Pinpoint the cell where the given text exists, returning its [X, Y] midpoint coordinate. 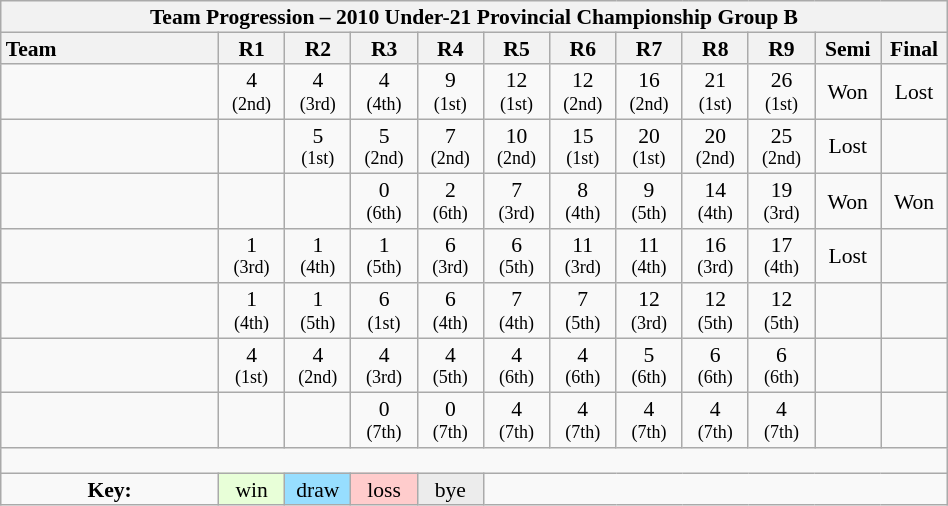
20 (2nd) [715, 146]
11 (3rd) [583, 256]
0 (6th) [384, 202]
7 (2nd) [450, 146]
R8 [715, 49]
7 (3rd) [516, 202]
R1 [251, 49]
5 (2nd) [384, 146]
6 (4th) [450, 312]
17 (4th) [781, 256]
R5 [516, 49]
5 (1st) [318, 146]
loss [384, 489]
16 (2nd) [649, 92]
7 (5th) [583, 312]
R6 [583, 49]
16 (3rd) [715, 256]
Final [914, 49]
4 (5th) [450, 366]
21 (1st) [715, 92]
4 (4th) [384, 92]
25 (2nd) [781, 146]
15 (1st) [583, 146]
R2 [318, 49]
9 (5th) [649, 202]
12 (3rd) [649, 312]
Team [110, 49]
R3 [384, 49]
11 (4th) [649, 256]
2 (6th) [450, 202]
R4 [450, 49]
12 (1st) [516, 92]
9 (1st) [450, 92]
4 (1st) [251, 366]
26 (1st) [781, 92]
8 (4th) [583, 202]
12 (2nd) [583, 92]
Team Progression – 2010 Under-21 Provincial Championship Group B [474, 17]
5 (6th) [649, 366]
6 (5th) [516, 256]
20 (1st) [649, 146]
Key: [110, 489]
R7 [649, 49]
7 (4th) [516, 312]
6 (1st) [384, 312]
draw [318, 489]
R9 [781, 49]
win [251, 489]
14 (4th) [715, 202]
19 (3rd) [781, 202]
10 (2nd) [516, 146]
1 (3rd) [251, 256]
bye [450, 489]
Semi [848, 49]
6 (3rd) [450, 256]
